Capture the cell that displays the provided text and extract its [X, Y] central coordinate. 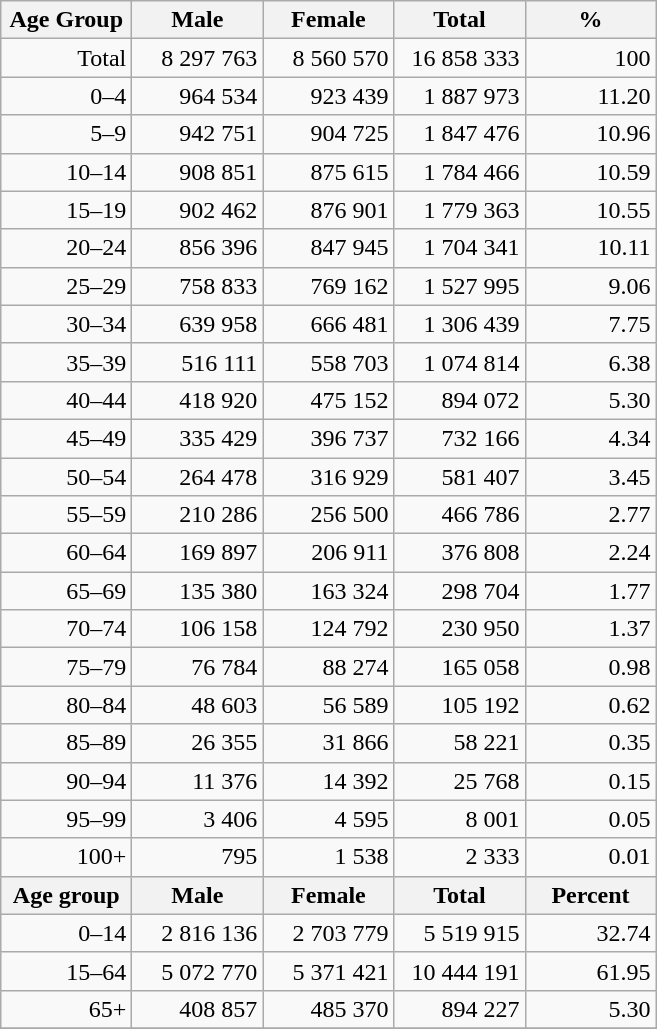
124 792 [328, 629]
8 297 763 [198, 58]
1 847 476 [460, 134]
5 072 770 [198, 971]
1 784 466 [460, 172]
100+ [66, 857]
1 306 439 [460, 324]
795 [198, 857]
11 376 [198, 781]
15–19 [66, 210]
85–89 [66, 743]
20–24 [66, 248]
135 380 [198, 591]
7.75 [590, 324]
25–29 [66, 286]
376 808 [460, 553]
165 058 [460, 667]
50–54 [66, 477]
58 221 [460, 743]
316 929 [328, 477]
26 355 [198, 743]
1.77 [590, 591]
15–64 [66, 971]
70–74 [66, 629]
31 866 [328, 743]
61.95 [590, 971]
169 897 [198, 553]
106 158 [198, 629]
100 [590, 58]
10.59 [590, 172]
581 407 [460, 477]
769 162 [328, 286]
80–84 [66, 705]
65+ [66, 1009]
35–39 [66, 362]
904 725 [328, 134]
942 751 [198, 134]
466 786 [460, 515]
32.74 [590, 933]
964 534 [198, 96]
2.24 [590, 553]
1 527 995 [460, 286]
105 192 [460, 705]
0.15 [590, 781]
Age group [66, 895]
558 703 [328, 362]
894 072 [460, 400]
14 392 [328, 781]
210 286 [198, 515]
0–14 [66, 933]
876 901 [328, 210]
9.06 [590, 286]
475 152 [328, 400]
1 704 341 [460, 248]
95–99 [66, 819]
847 945 [328, 248]
4.34 [590, 438]
6.38 [590, 362]
335 429 [198, 438]
666 481 [328, 324]
40–44 [66, 400]
396 737 [328, 438]
902 462 [198, 210]
1 074 814 [460, 362]
516 111 [198, 362]
418 920 [198, 400]
2.77 [590, 515]
856 396 [198, 248]
3.45 [590, 477]
485 370 [328, 1009]
3 406 [198, 819]
55–59 [66, 515]
30–34 [66, 324]
0.01 [590, 857]
2 703 779 [328, 933]
0.05 [590, 819]
2 816 136 [198, 933]
0.35 [590, 743]
758 833 [198, 286]
230 950 [460, 629]
0–4 [66, 96]
5–9 [66, 134]
56 589 [328, 705]
0.62 [590, 705]
10.96 [590, 134]
894 227 [460, 1009]
2 333 [460, 857]
0.98 [590, 667]
75–79 [66, 667]
1.37 [590, 629]
90–94 [66, 781]
8 560 570 [328, 58]
65–69 [66, 591]
48 603 [198, 705]
4 595 [328, 819]
732 166 [460, 438]
1 779 363 [460, 210]
88 274 [328, 667]
408 857 [198, 1009]
10 444 191 [460, 971]
206 911 [328, 553]
% [590, 20]
923 439 [328, 96]
264 478 [198, 477]
76 784 [198, 667]
163 324 [328, 591]
8 001 [460, 819]
25 768 [460, 781]
1 538 [328, 857]
Percent [590, 895]
11.20 [590, 96]
5 371 421 [328, 971]
256 500 [328, 515]
10.11 [590, 248]
5 519 915 [460, 933]
875 615 [328, 172]
908 851 [198, 172]
60–64 [66, 553]
16 858 333 [460, 58]
45–49 [66, 438]
Age Group [66, 20]
10–14 [66, 172]
298 704 [460, 591]
10.55 [590, 210]
639 958 [198, 324]
1 887 973 [460, 96]
